Pinpoint the cell where the given text exists, returning its [X, Y] midpoint coordinate. 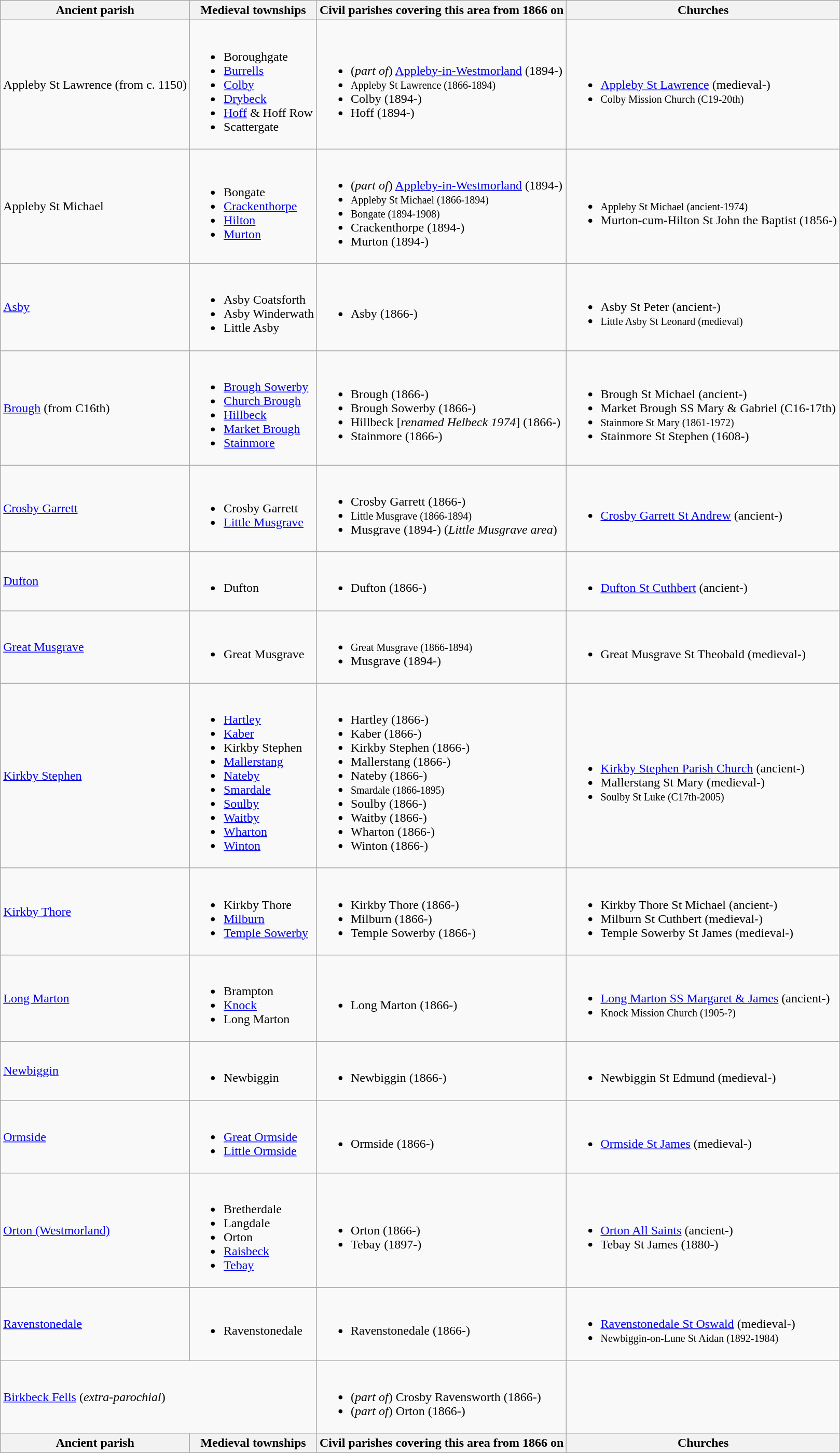
Birkbeck Fells (extra-parochial) [159, 1397]
Great OrmsideLittle Ormside [253, 1137]
Dufton (1866-) [442, 581]
BramptonKnockLong Marton [253, 998]
(part of) Appleby-in-Westmorland (1894-)Appleby St Lawrence (1866-1894)Colby (1894-)Hoff (1894-) [442, 85]
Appleby St Lawrence (from c. 1150) [95, 85]
Brough (1866-)Brough Sowerby (1866-)Hillbeck [renamed Helbeck 1974] (1866-)Stainmore (1866-) [442, 408]
Orton (Westmorland) [95, 1230]
Asby [95, 307]
Crosby Garrett (1866-)Little Musgrave (1866-1894)Musgrave (1894-) (Little Musgrave area) [442, 509]
Orton (1866-)Tebay (1897-) [442, 1230]
Asby CoatsforthAsby WinderwathLittle Asby [253, 307]
Brough (from C16th) [95, 408]
Asby St Peter (ancient-)Little Asby St Leonard (medieval) [703, 307]
Great Musgrave St Theobald (medieval-) [703, 647]
HartleyKaberKirkby StephenMallerstangNatebySmardaleSoulbyWaitbyWhartonWinton [253, 776]
Kirkby Thore (1866-)Milburn (1866-)Temple Sowerby (1866-) [442, 912]
(part of) Appleby-in-Westmorland (1894-)Appleby St Michael (1866-1894)Bongate (1894-1908)Crackenthorpe (1894-)Murton (1894-) [442, 207]
Great Musgrave (1866-1894)Musgrave (1894-) [442, 647]
Brough St Michael (ancient-)Market Brough SS Mary & Gabriel (C16-17th)Stainmore St Mary (1861-1972)Stainmore St Stephen (1608-) [703, 408]
Brough SowerbyChurch BroughHillbeckMarket BroughStainmore [253, 408]
Long Marton SS Margaret & James (ancient-)Knock Mission Church (1905-?) [703, 998]
Kirkby Stephen Parish Church (ancient-)Mallerstang St Mary (medieval-)Soulby St Luke (C17th-2005) [703, 776]
(part of) Crosby Ravensworth (1866-)(part of) Orton (1866-) [442, 1397]
Ravenstonedale St Oswald (medieval-)Newbiggin-on-Lune St Aidan (1892-1984) [703, 1324]
Kirkby Thore [95, 912]
Crosby GarrettLittle Musgrave [253, 509]
Appleby St Lawrence (medieval-)Colby Mission Church (C19-20th) [703, 85]
Kirkby Thore St Michael (ancient-)Milburn St Cuthbert (medieval-)Temple Sowerby St James (medieval-) [703, 912]
Ravenstonedale (1866-) [442, 1324]
Kirkby ThoreMilburnTemple Sowerby [253, 912]
Kirkby Stephen [95, 776]
Ormside St James (medieval-) [703, 1137]
Appleby St Michael [95, 207]
Ormside [95, 1137]
BongateCrackenthorpeHiltonMurton [253, 207]
Newbiggin St Edmund (medieval-) [703, 1070]
BretherdaleLangdaleOrtonRaisbeckTebay [253, 1230]
Crosby Garrett St Andrew (ancient-) [703, 509]
Long Marton [95, 998]
Newbiggin (1866-) [442, 1070]
Dufton St Cuthbert (ancient-) [703, 581]
BoroughgateBurrellsColbyDrybeckHoff & Hoff RowScattergate [253, 85]
Ormside (1866-) [442, 1137]
Long Marton (1866-) [442, 998]
Asby (1866-) [442, 307]
Crosby Garrett [95, 509]
Orton All Saints (ancient-)Tebay St James (1880-) [703, 1230]
Appleby St Michael (ancient-1974)Murton-cum-Hilton St John the Baptist (1856-) [703, 207]
